Search for the cell housing the specified text and yield its (X, Y) center coordinate. 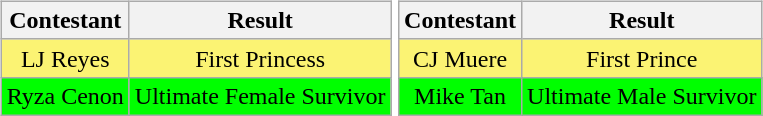
First Princess (260, 58)
LJ Reyes (65, 58)
CJ Muere (460, 58)
Ultimate Male Survivor (642, 96)
First Prince (642, 58)
Ryza Cenon (65, 96)
Mike Tan (460, 96)
Ultimate Female Survivor (260, 96)
